Determine the (x, y) coordinate at the center of the cell enclosing the given text.  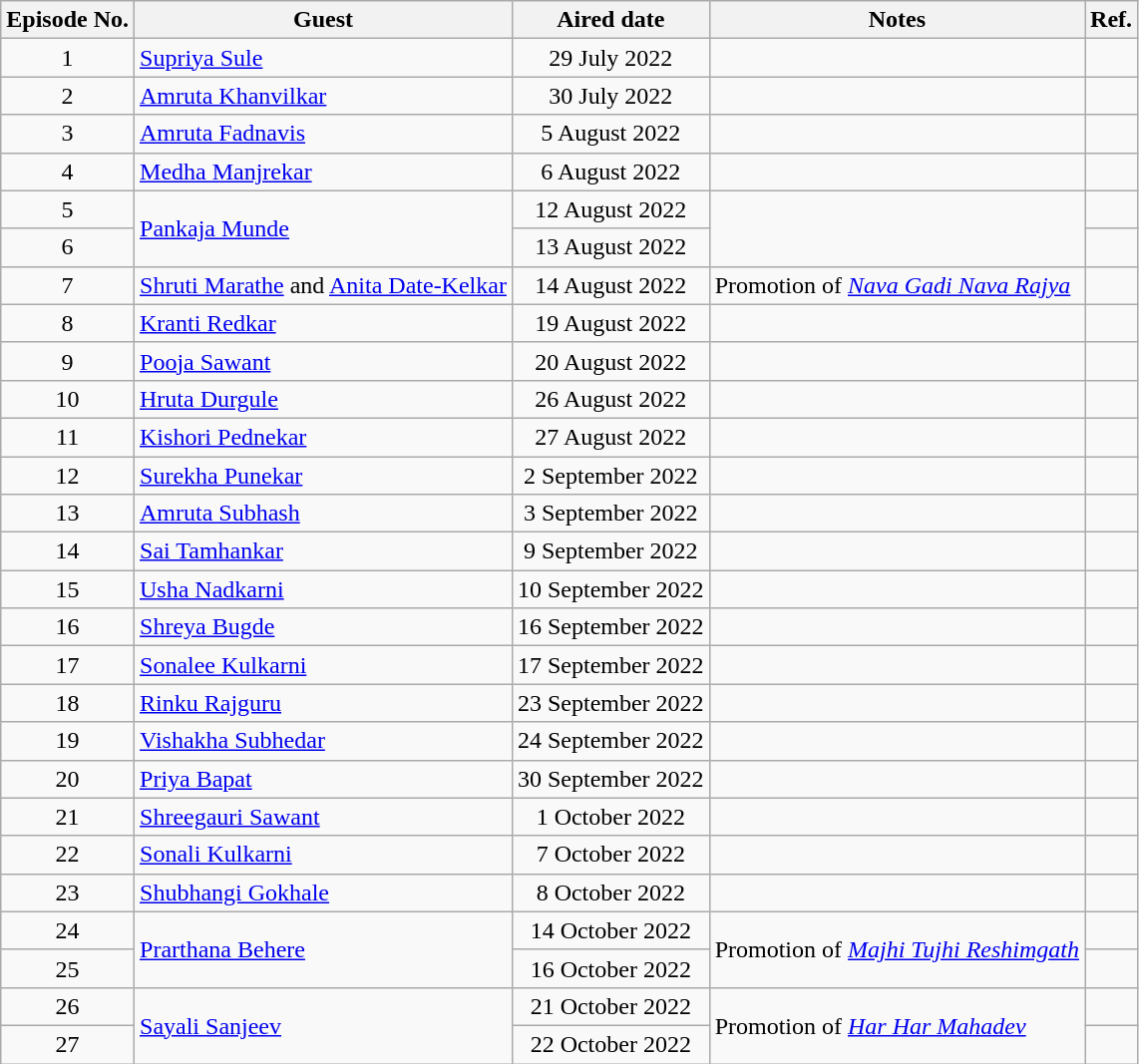
6 (68, 247)
19 August 2022 (610, 323)
10 September 2022 (610, 589)
6 August 2022 (610, 172)
27 August 2022 (610, 437)
9 September 2022 (610, 551)
Aired date (610, 20)
27 (68, 1044)
Rinku Rajguru (323, 703)
Hruta Durgule (323, 399)
4 (68, 172)
26 (68, 1006)
9 (68, 361)
20 August 2022 (610, 361)
Sonali Kulkarni (323, 855)
Shubhangi Gokhale (323, 892)
29 July 2022 (610, 58)
21 October 2022 (610, 1006)
3 (68, 134)
24 (68, 930)
23 September 2022 (610, 703)
25 (68, 968)
19 (68, 741)
Pankaja Munde (323, 228)
14 (68, 551)
Promotion of Majhi Tujhi Reshimgath (897, 949)
23 (68, 892)
7 (68, 285)
Sai Tamhankar (323, 551)
Amruta Khanvilkar (323, 96)
16 October 2022 (610, 968)
Guest (323, 20)
18 (68, 703)
Priya Bapat (323, 779)
Sonalee Kulkarni (323, 665)
13 (68, 514)
10 (68, 399)
3 September 2022 (610, 514)
30 September 2022 (610, 779)
17 (68, 665)
22 October 2022 (610, 1044)
12 August 2022 (610, 209)
Episode No. (68, 20)
20 (68, 779)
13 August 2022 (610, 247)
Surekha Punekar (323, 476)
Promotion of Nava Gadi Nava Rajya (897, 285)
Kranti Redkar (323, 323)
2 September 2022 (610, 476)
Amruta Subhash (323, 514)
30 July 2022 (610, 96)
8 October 2022 (610, 892)
Ref. (1111, 20)
Promotion of Har Har Mahadev (897, 1025)
7 October 2022 (610, 855)
Kishori Pednekar (323, 437)
Usha Nadkarni (323, 589)
Sayali Sanjeev (323, 1025)
17 September 2022 (610, 665)
14 August 2022 (610, 285)
Amruta Fadnavis (323, 134)
1 (68, 58)
5 (68, 209)
Medha Manjrekar (323, 172)
16 September 2022 (610, 627)
26 August 2022 (610, 399)
5 August 2022 (610, 134)
24 September 2022 (610, 741)
16 (68, 627)
Notes (897, 20)
Prarthana Behere (323, 949)
Pooja Sawant (323, 361)
Shreya Bugde (323, 627)
Shreegauri Sawant (323, 817)
15 (68, 589)
Vishakha Subhedar (323, 741)
12 (68, 476)
14 October 2022 (610, 930)
11 (68, 437)
21 (68, 817)
22 (68, 855)
8 (68, 323)
1 October 2022 (610, 817)
Supriya Sule (323, 58)
2 (68, 96)
Shruti Marathe and Anita Date-Kelkar (323, 285)
